Pinpoint the cell where the given text exists, returning its [X, Y] midpoint coordinate. 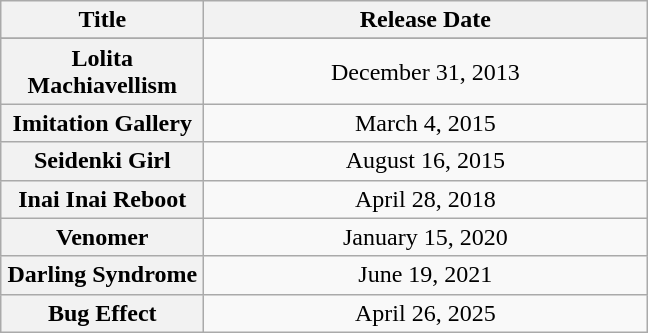
Venomer [102, 237]
December 31, 2013 [426, 72]
Bug Effect [102, 313]
January 15, 2020 [426, 237]
June 19, 2021 [426, 275]
August 16, 2015 [426, 161]
Lolita Machiavellism [102, 72]
Title [102, 20]
March 4, 2015 [426, 123]
Imitation Gallery [102, 123]
April 28, 2018 [426, 199]
Inai Inai Reboot [102, 199]
Release Date [426, 20]
April 26, 2025 [426, 313]
Seidenki Girl [102, 161]
Darling Syndrome [102, 275]
